Find where the given text appears and provide that cell's center as (x, y) coordinate. 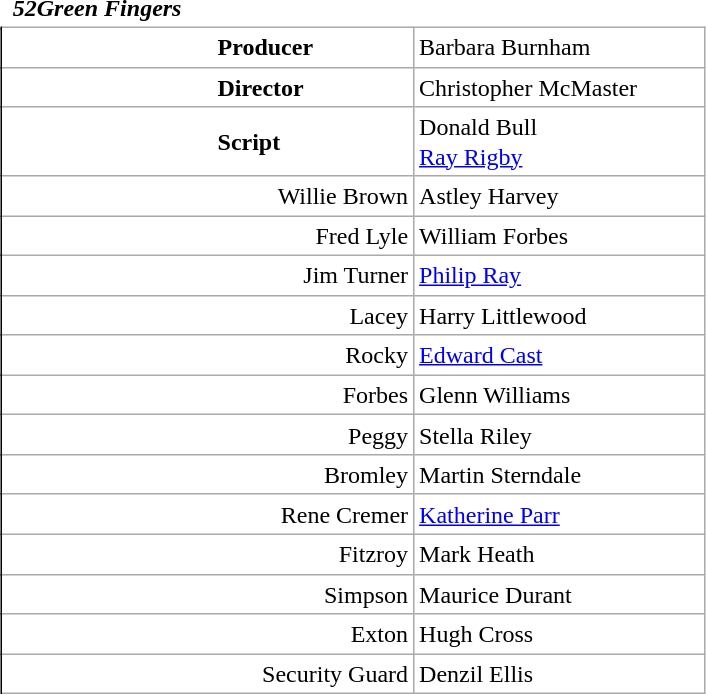
Glenn Williams (560, 395)
Maurice Durant (560, 594)
Rocky (208, 355)
Jim Turner (208, 275)
Philip Ray (560, 275)
Script (208, 142)
Simpson (208, 594)
Christopher McMaster (560, 87)
Donald BullRay Rigby (560, 142)
Harry Littlewood (560, 315)
Denzil Ellis (560, 674)
Edward Cast (560, 355)
Director (208, 87)
Rene Cremer (208, 514)
Hugh Cross (560, 634)
Lacey (208, 315)
Stella Riley (560, 435)
Mark Heath (560, 554)
Katherine Parr (560, 514)
Martin Sterndale (560, 475)
Willie Brown (208, 196)
Fred Lyle (208, 236)
Forbes (208, 395)
Security Guard (208, 674)
Bromley (208, 475)
Exton (208, 634)
Fitzroy (208, 554)
William Forbes (560, 236)
Peggy (208, 435)
Astley Harvey (560, 196)
Producer (208, 47)
Barbara Burnham (560, 47)
